Capture the cell that displays the provided text and extract its [X, Y] central coordinate. 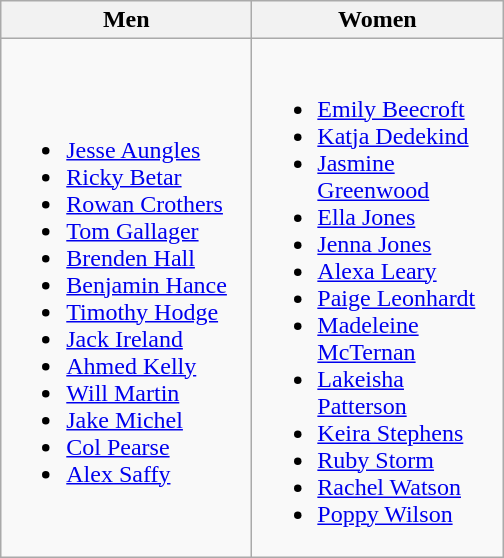
Women [378, 20]
Men [126, 20]
